Find where the given text appears and provide that cell's center as (X, Y) coordinate. 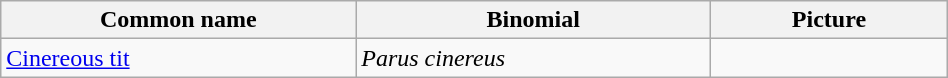
Picture (830, 20)
Common name (178, 20)
Cinereous tit (178, 58)
Binomial (534, 20)
Parus cinereus (534, 58)
